Return [x, y] of the center of cell containing provided text 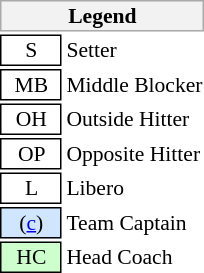
Legend [102, 16]
Middle Blocker [134, 85]
(c) [32, 223]
Team Captain [134, 223]
L [32, 188]
OH [32, 120]
MB [32, 85]
Outside Hitter [134, 120]
OP [32, 154]
Libero [134, 188]
Opposite Hitter [134, 154]
Setter [134, 50]
S [32, 50]
